Pinpoint the cell where the given text exists, returning its (X, Y) midpoint coordinate. 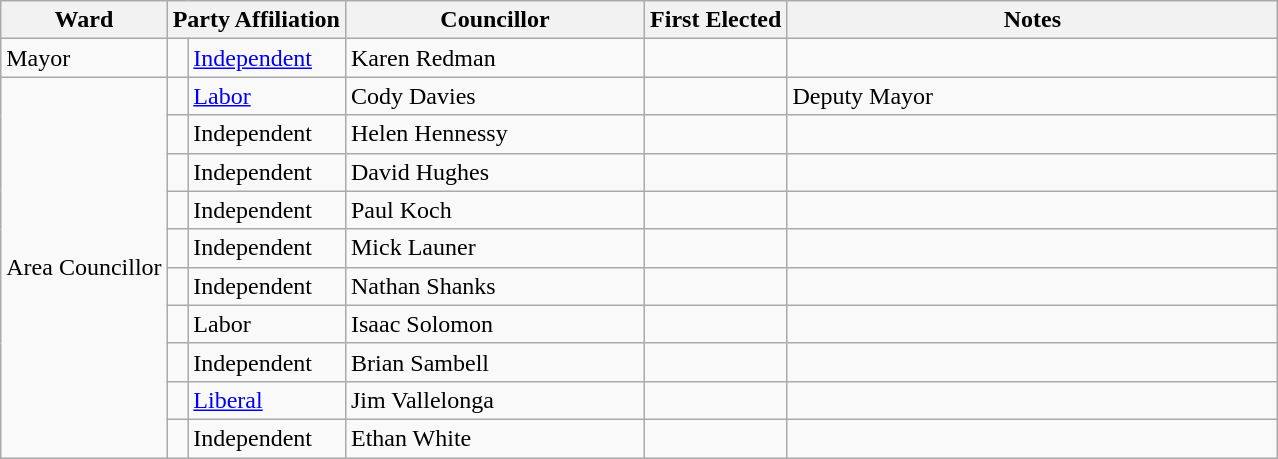
Paul Koch (494, 210)
Liberal (267, 400)
Ward (84, 20)
Helen Hennessy (494, 134)
Notes (1032, 20)
David Hughes (494, 172)
Mick Launer (494, 248)
Karen Redman (494, 58)
Mayor (84, 58)
Cody Davies (494, 96)
First Elected (716, 20)
Area Councillor (84, 268)
Nathan Shanks (494, 286)
Brian Sambell (494, 362)
Isaac Solomon (494, 324)
Deputy Mayor (1032, 96)
Ethan White (494, 438)
Councillor (494, 20)
Jim Vallelonga (494, 400)
Party Affiliation (256, 20)
